Detect which cell encompasses the target text, then output its [X, Y] center coordinate. 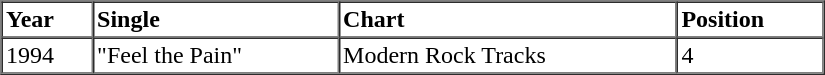
"Feel the Pain" [216, 56]
Chart [508, 20]
Modern Rock Tracks [508, 56]
Year [48, 20]
4 [750, 56]
Position [750, 20]
1994 [48, 56]
Single [216, 20]
